Output the (x, y) coordinate of the center of the cell containing the given text.  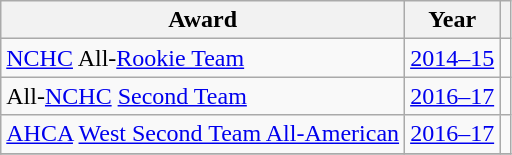
2014–15 (452, 58)
Year (452, 20)
All-NCHC Second Team (203, 96)
AHCA West Second Team All-American (203, 134)
NCHC All-Rookie Team (203, 58)
Award (203, 20)
